Provide the (X, Y) coordinate of the cell's center where the given text is located.  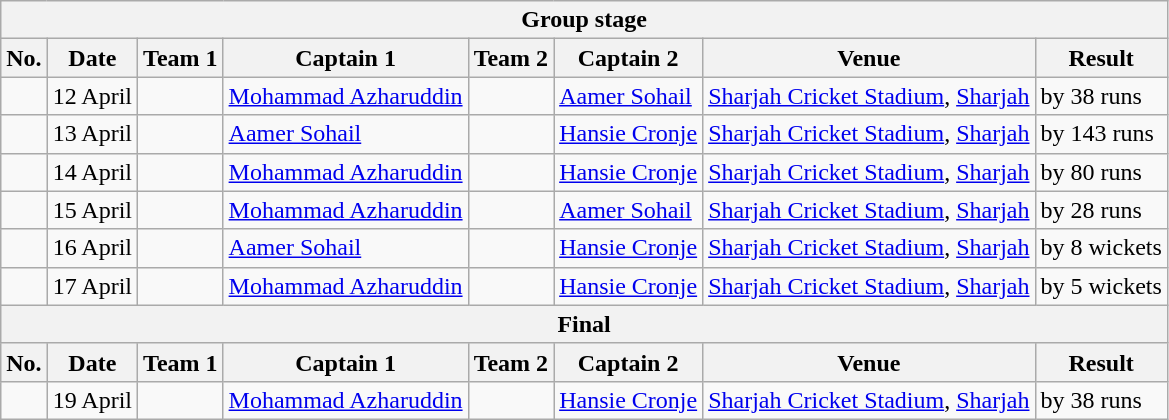
by 8 wickets (1101, 248)
19 April (92, 400)
16 April (92, 248)
15 April (92, 210)
Final (584, 324)
Group stage (584, 20)
14 April (92, 172)
13 April (92, 134)
by 5 wickets (1101, 286)
12 April (92, 96)
by 28 runs (1101, 210)
by 80 runs (1101, 172)
by 143 runs (1101, 134)
17 April (92, 286)
